Scan for the cell matching the given text and deliver its (x, y) coordinate at center. 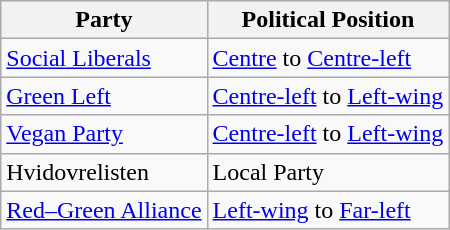
Vegan Party (104, 134)
Left-wing to Far-left (328, 210)
Green Left (104, 96)
Local Party (328, 172)
Political Position (328, 20)
Centre to Centre-left (328, 58)
Party (104, 20)
Social Liberals (104, 58)
Red–Green Alliance (104, 210)
Hvidovrelisten (104, 172)
